Capture the cell that displays the provided text and extract its (x, y) central coordinate. 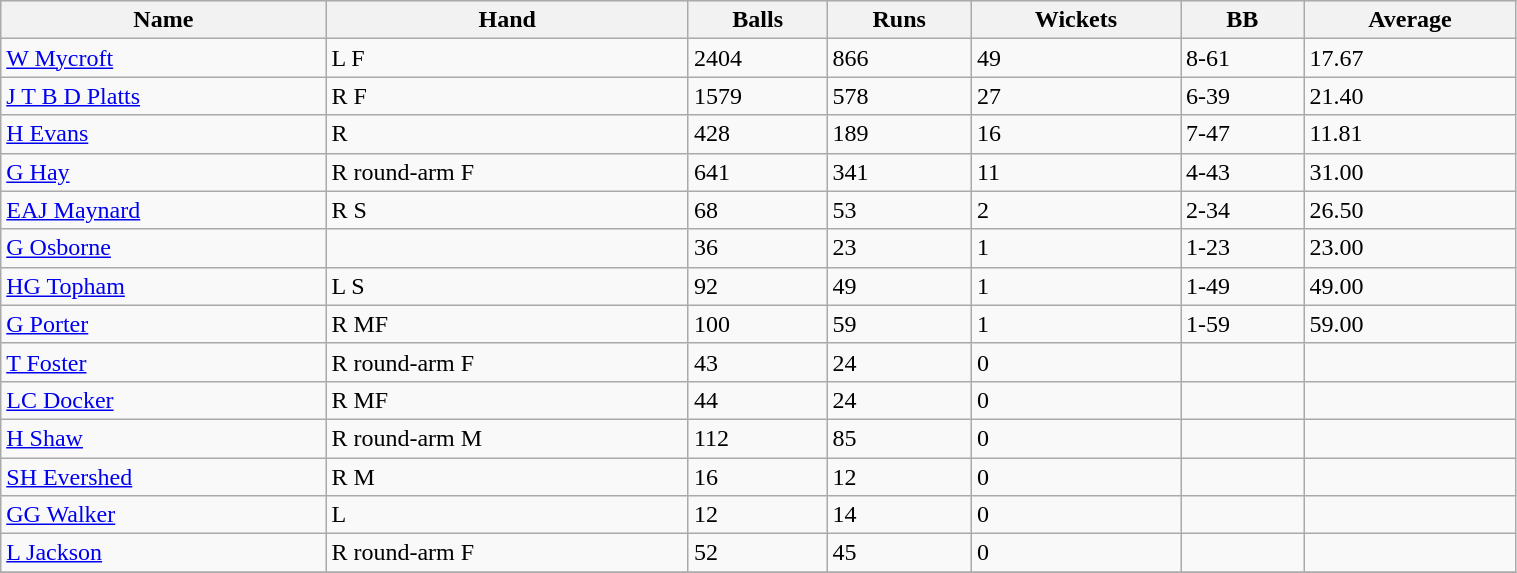
100 (757, 324)
866 (899, 58)
68 (757, 210)
11 (1076, 172)
6-39 (1242, 96)
EAJ Maynard (164, 210)
Average (1410, 20)
189 (899, 134)
BB (1242, 20)
578 (899, 96)
W Mycroft (164, 58)
43 (757, 362)
1-23 (1242, 248)
31.00 (1410, 172)
45 (899, 553)
59.00 (1410, 324)
G Osborne (164, 248)
L (508, 515)
1-49 (1242, 286)
1-59 (1242, 324)
85 (899, 438)
J T B D Platts (164, 96)
L Jackson (164, 553)
H Evans (164, 134)
L F (508, 58)
Hand (508, 20)
Wickets (1076, 20)
92 (757, 286)
341 (899, 172)
428 (757, 134)
112 (757, 438)
Runs (899, 20)
59 (899, 324)
27 (1076, 96)
HG Topham (164, 286)
Name (164, 20)
4-43 (1242, 172)
G Hay (164, 172)
8-61 (1242, 58)
53 (899, 210)
26.50 (1410, 210)
23 (899, 248)
49.00 (1410, 286)
44 (757, 400)
11.81 (1410, 134)
LC Docker (164, 400)
2-34 (1242, 210)
T Foster (164, 362)
R (508, 134)
R round-arm M (508, 438)
R M (508, 477)
2404 (757, 58)
641 (757, 172)
G Porter (164, 324)
H Shaw (164, 438)
36 (757, 248)
1579 (757, 96)
L S (508, 286)
R S (508, 210)
SH Evershed (164, 477)
7-47 (1242, 134)
R F (508, 96)
Balls (757, 20)
14 (899, 515)
GG Walker (164, 515)
52 (757, 553)
17.67 (1410, 58)
2 (1076, 210)
23.00 (1410, 248)
21.40 (1410, 96)
